Extract the (X, Y) coordinate from the center of the cell holding the provided text.  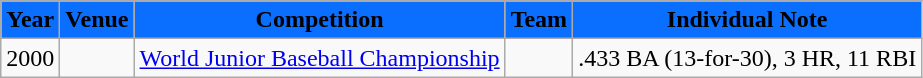
Individual Note (748, 20)
2000 (30, 58)
Venue (97, 20)
Competition (320, 20)
.433 BA (13-for-30), 3 HR, 11 RBI (748, 58)
World Junior Baseball Championship (320, 58)
Team (539, 20)
Year (30, 20)
